Output the [x, y] coordinate of the center of the cell containing the given text.  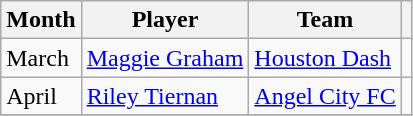
April [41, 96]
Player [165, 20]
Team [325, 20]
March [41, 58]
Angel City FC [325, 96]
Month [41, 20]
Maggie Graham [165, 58]
Riley Tiernan [165, 96]
Houston Dash [325, 58]
